Locate the cell with the specified text and output its (X, Y) center coordinate. 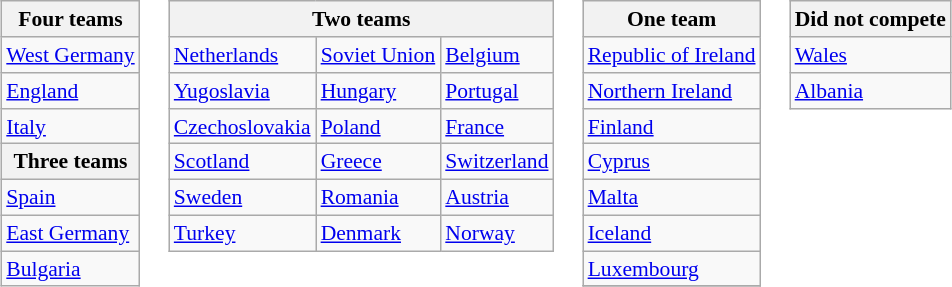
Yugoslavia (242, 91)
Austria (496, 197)
England (70, 91)
France (496, 126)
Northern Ireland (672, 91)
Poland (378, 126)
Sweden (242, 197)
Portugal (496, 91)
Spain (70, 197)
East Germany (70, 233)
Iceland (672, 233)
Switzerland (496, 162)
Soviet Union (378, 55)
One team (672, 19)
Albania (870, 91)
Did not compete (870, 19)
Wales (870, 55)
Norway (496, 233)
Romania (378, 197)
Czechoslovakia (242, 126)
Finland (672, 126)
Hungary (378, 91)
Two teams (362, 19)
Denmark (378, 233)
Italy (70, 126)
Bulgaria (70, 269)
Four teams (70, 19)
Malta (672, 197)
Netherlands (242, 55)
Republic of Ireland (672, 55)
Greece (378, 162)
Three teams (70, 162)
Turkey (242, 233)
West Germany (70, 55)
Scotland (242, 162)
Belgium (496, 55)
Luxembourg (672, 269)
Cyprus (672, 162)
